Capture the cell that displays the provided text and extract its [X, Y] central coordinate. 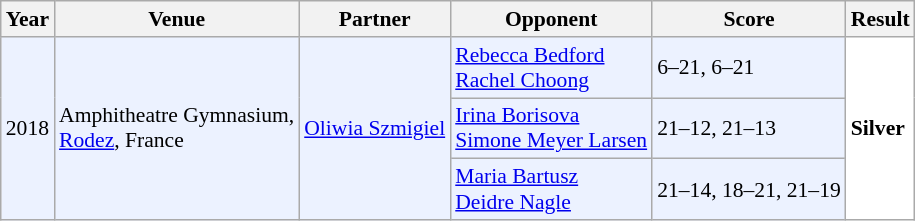
Partner [374, 19]
Score [749, 19]
21–14, 18–21, 21–19 [749, 190]
Rebecca Bedford Rachel Choong [551, 68]
Year [28, 19]
21–12, 21–13 [749, 128]
6–21, 6–21 [749, 68]
2018 [28, 128]
Venue [176, 19]
Silver [880, 128]
Irina Borisova Simone Meyer Larsen [551, 128]
Amphitheatre Gymnasium,Rodez, France [176, 128]
Oliwia Szmigiel [374, 128]
Result [880, 19]
Opponent [551, 19]
Maria Bartusz Deidre Nagle [551, 190]
